Provide the (x, y) coordinate of the cell's center where the given text is located.  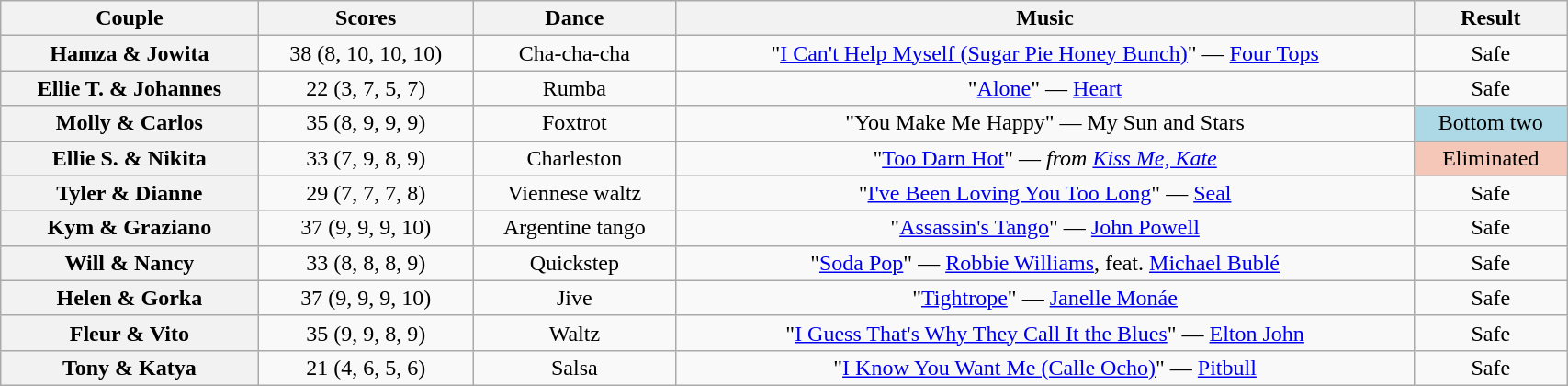
33 (8, 8, 8, 9) (366, 263)
Foxtrot (574, 123)
38 (8, 10, 10, 10) (366, 53)
Eliminated (1491, 158)
Salsa (574, 368)
"Alone" — Heart (1045, 88)
"Too Darn Hot" — from Kiss Me, Kate (1045, 158)
33 (7, 9, 8, 9) (366, 158)
35 (9, 9, 8, 9) (366, 333)
Music (1045, 18)
Ellie S. & Nikita (130, 158)
Helen & Gorka (130, 298)
"Tightrope" — Janelle Monáe (1045, 298)
Kym & Graziano (130, 228)
Jive (574, 298)
Waltz (574, 333)
"Assassin's Tango" — John Powell (1045, 228)
"I Know You Want Me (Calle Ocho)" — Pitbull (1045, 368)
Will & Nancy (130, 263)
"You Make Me Happy" — My Sun and Stars (1045, 123)
Cha-cha-cha (574, 53)
21 (4, 6, 5, 6) (366, 368)
"Soda Pop" — Robbie Williams, feat. Michael Bublé (1045, 263)
Hamza & Jowita (130, 53)
Tyler & Dianne (130, 193)
Dance (574, 18)
Ellie T. & Johannes (130, 88)
"I Can't Help Myself (Sugar Pie Honey Bunch)" — Four Tops (1045, 53)
Result (1491, 18)
Viennese waltz (574, 193)
Quickstep (574, 263)
Tony & Katya (130, 368)
22 (3, 7, 5, 7) (366, 88)
Rumba (574, 88)
"I've Been Loving You Too Long" — Seal (1045, 193)
35 (8, 9, 9, 9) (366, 123)
"I Guess That's Why They Call It the Blues" — Elton John (1045, 333)
Argentine tango (574, 228)
Bottom two (1491, 123)
Fleur & Vito (130, 333)
Couple (130, 18)
Scores (366, 18)
29 (7, 7, 7, 8) (366, 193)
Charleston (574, 158)
Molly & Carlos (130, 123)
